Pinpoint the cell where the given text exists, returning its [x, y] midpoint coordinate. 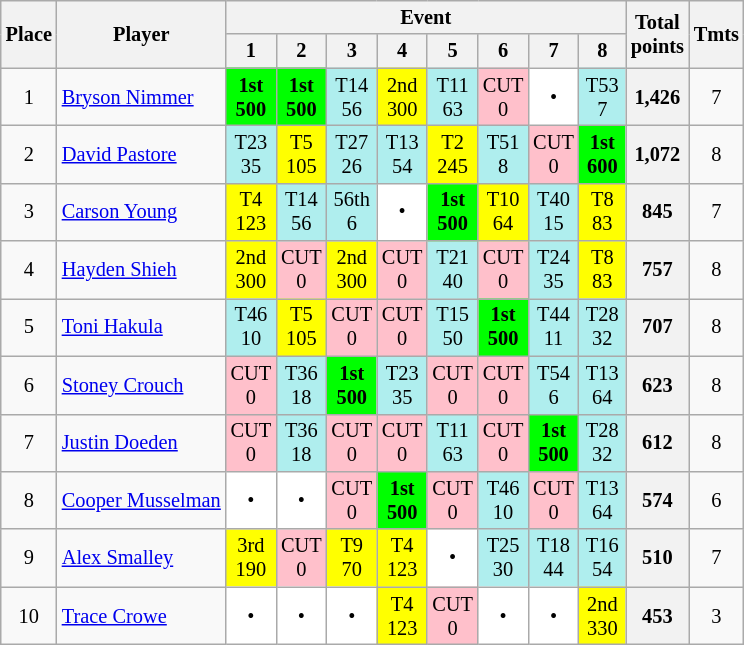
612 [658, 443]
Hayden Shieh [142, 270]
T2530 [503, 558]
Bryson Nimmer [142, 97]
Totalpoints [658, 34]
Event [426, 17]
Justin Doeden [142, 443]
707 [658, 327]
Player [142, 34]
T1844 [553, 558]
574 [658, 500]
T1064 [503, 212]
10 [29, 616]
Place [29, 34]
1,426 [658, 97]
David Pastore [142, 154]
T4411 [553, 327]
Tmts [716, 34]
757 [658, 270]
Cooper Musselman [142, 500]
T2245 [452, 154]
T518 [503, 154]
Toni Hakula [142, 327]
3rd190 [251, 558]
Stoney Crouch [142, 385]
Alex Smalley [142, 558]
845 [658, 212]
T2726 [352, 154]
453 [658, 616]
T2435 [553, 270]
T2140 [452, 270]
Trace Crowe [142, 616]
Carson Young [142, 212]
9 [29, 558]
T970 [352, 558]
T1354 [402, 154]
510 [658, 558]
T1550 [452, 327]
1st600 [602, 154]
T546 [553, 385]
623 [658, 385]
T1654 [602, 558]
T537 [602, 97]
1,072 [658, 154]
T4015 [553, 212]
56th6 [352, 212]
2nd330 [602, 616]
